Search for the cell housing the specified text and yield its (X, Y) center coordinate. 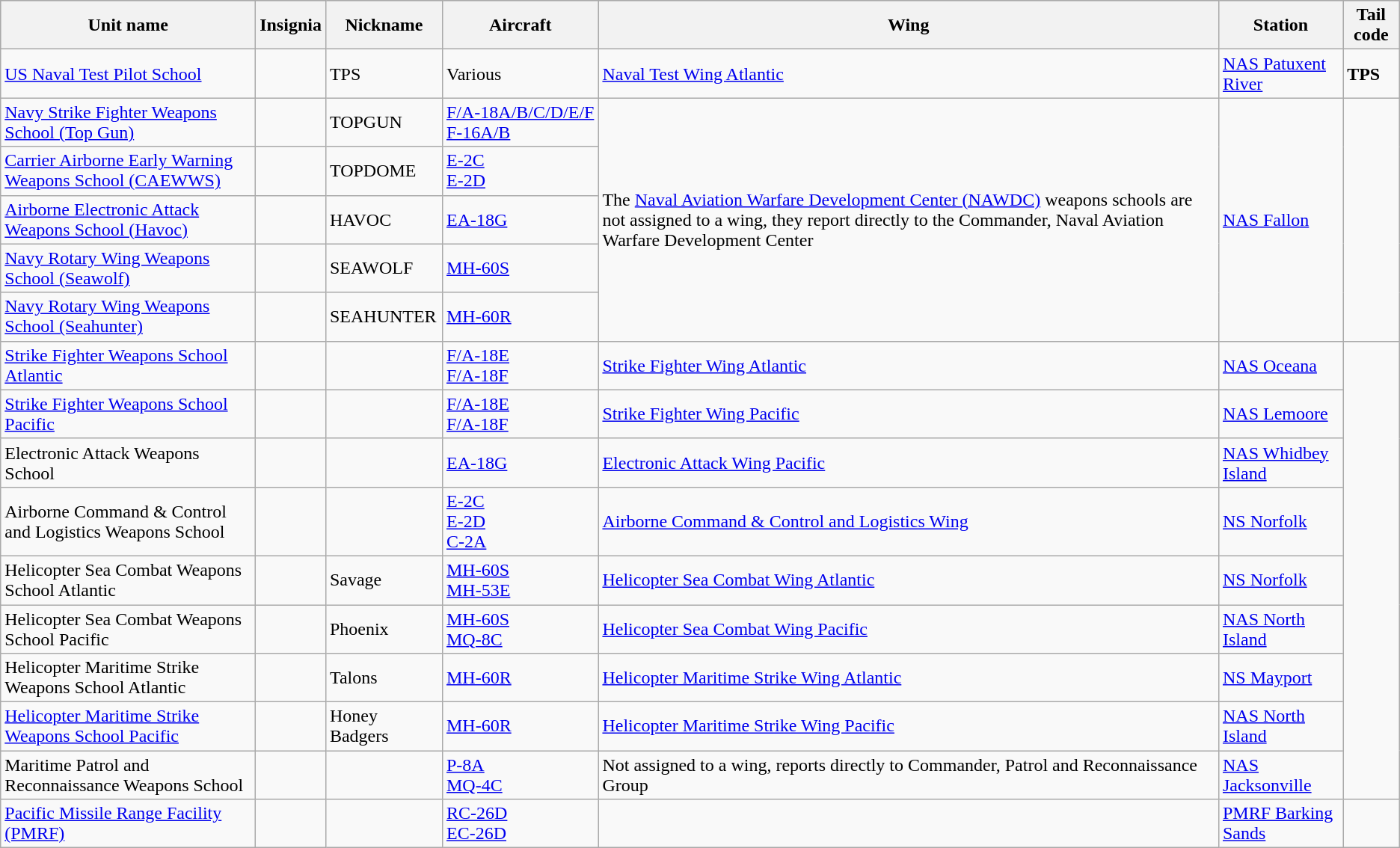
Not assigned to a wing, reports directly to Commander, Patrol and Reconnaissance Group (909, 775)
NAS Oceana (1280, 365)
Helicopter Maritime Strike Weapons School Pacific (129, 727)
Helicopter Maritime Strike Weapons School Atlantic (129, 678)
HAVOC (384, 220)
NAS Patuxent River (1280, 73)
Wing (909, 25)
Various (520, 73)
PMRF Barking Sands (1280, 824)
Phoenix (384, 628)
US Naval Test Pilot School (129, 73)
Aircraft (520, 25)
Electronic Attack Wing Pacific (909, 462)
Helicopter Sea Combat Wing Pacific (909, 628)
SEAWOLF (384, 268)
Airborne Command & Control and Logistics Weapons School (129, 521)
Airborne Command & Control and Logistics Wing (909, 521)
Savage (384, 580)
Station (1280, 25)
NAS Jacksonville (1280, 775)
Pacific Missile Range Facility (PMRF) (129, 824)
Helicopter Maritime Strike Wing Atlantic (909, 678)
TOPGUN (384, 123)
Talons (384, 678)
Naval Test Wing Atlantic (909, 73)
TOPDOME (384, 170)
MH-60SMQ-8C (520, 628)
Strike Fighter Weapons School Pacific (129, 414)
Navy Rotary Wing Weapons School (Seahunter) (129, 317)
RC-26DEC-26D (520, 824)
Helicopter Sea Combat Weapons School Atlantic (129, 580)
Helicopter Sea Combat Wing Atlantic (909, 580)
Strike Fighter Weapons School Atlantic (129, 365)
NS Mayport (1280, 678)
NAS Fallon (1280, 220)
MH-60SMH-53E (520, 580)
P-8AMQ-4C (520, 775)
NAS Lemoore (1280, 414)
F/A-18A/B/C/D/E/FF-16A/B (520, 123)
Unit name (129, 25)
E-2CE-2D (520, 170)
Strike Fighter Wing Atlantic (909, 365)
Carrier Airborne Early Warning Weapons School (CAEWWS) (129, 170)
Navy Rotary Wing Weapons School (Seawolf) (129, 268)
Maritime Patrol and Reconnaissance Weapons School (129, 775)
SEAHUNTER (384, 317)
Helicopter Maritime Strike Wing Pacific (909, 727)
Nickname (384, 25)
E-2CE-2DC-2A (520, 521)
Navy Strike Fighter Weapons School (Top Gun) (129, 123)
MH-60S (520, 268)
Tail code (1372, 25)
Electronic Attack Weapons School (129, 462)
Helicopter Sea Combat Weapons School Pacific (129, 628)
NAS Whidbey Island (1280, 462)
Airborne Electronic Attack Weapons School (Havoc) (129, 220)
Strike Fighter Wing Pacific (909, 414)
Honey Badgers (384, 727)
Insignia (291, 25)
